Search for the cell housing the specified text and yield its (X, Y) center coordinate. 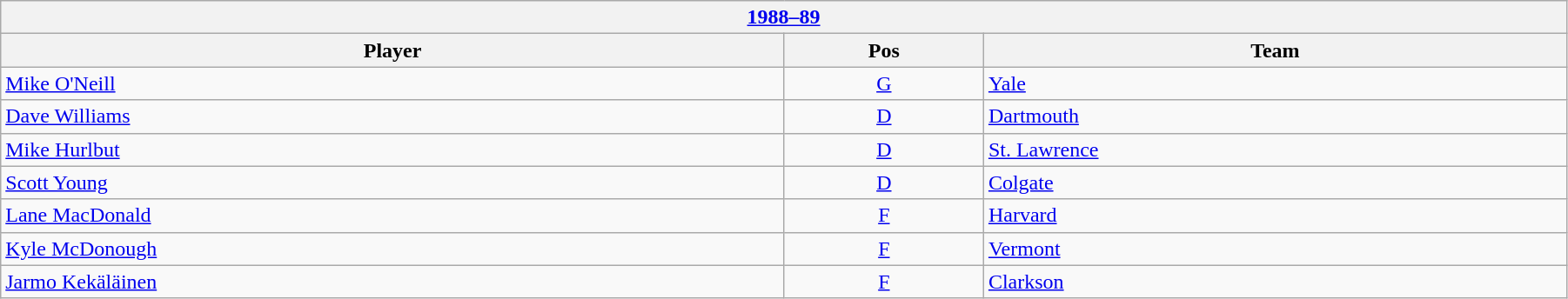
Team (1275, 50)
G (884, 83)
Scott Young (393, 183)
Mike O'Neill (393, 83)
Pos (884, 50)
Vermont (1275, 249)
Lane MacDonald (393, 216)
Dartmouth (1275, 116)
Mike Hurlbut (393, 149)
Kyle McDonough (393, 249)
Player (393, 50)
Dave Williams (393, 116)
Clarkson (1275, 282)
Harvard (1275, 216)
1988–89 (784, 17)
Jarmo Kekäläinen (393, 282)
St. Lawrence (1275, 149)
Yale (1275, 83)
Colgate (1275, 183)
